From the cell containing the given text, extract its center point as [X, Y] coordinate. 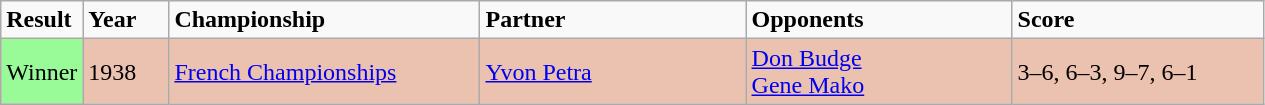
1938 [126, 72]
3–6, 6–3, 9–7, 6–1 [1138, 72]
Year [126, 20]
Opponents [879, 20]
Winner [42, 72]
Yvon Petra [613, 72]
Championship [324, 20]
Partner [613, 20]
Score [1138, 20]
French Championships [324, 72]
Result [42, 20]
Don Budge Gene Mako [879, 72]
